Return the (x, y) coordinate for the center point of the cell that contains the specified text.  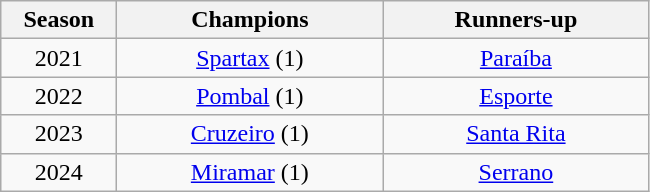
2024 (59, 172)
Santa Rita (516, 134)
2021 (59, 58)
Serrano (516, 172)
2022 (59, 96)
Season (59, 20)
Cruzeiro (1) (250, 134)
Pombal (1) (250, 96)
Paraíba (516, 58)
Spartax (1) (250, 58)
Miramar (1) (250, 172)
Champions (250, 20)
2023 (59, 134)
Esporte (516, 96)
Runners-up (516, 20)
